Detect which cell encompasses the target text, then output its (x, y) center coordinate. 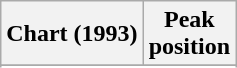
Chart (1993) (72, 34)
Peakposition (189, 34)
